For the text-containing cell, return its midpoint in (X, Y) coordinate format. 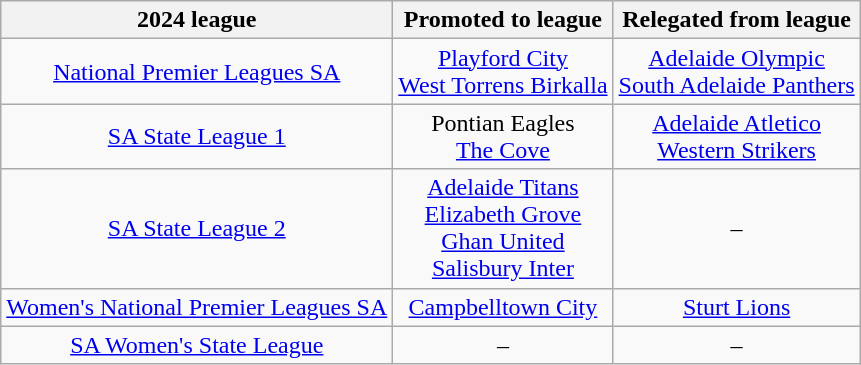
Campbelltown City (503, 307)
SA State League 1 (197, 136)
SA Women's State League (197, 345)
2024 league (197, 20)
SA State League 2 (197, 228)
National Premier Leagues SA (197, 72)
Women's National Premier Leagues SA (197, 307)
Adelaide TitansElizabeth GroveGhan UnitedSalisbury Inter (503, 228)
Adelaide AtleticoWestern Strikers (736, 136)
Relegated from league (736, 20)
Playford CityWest Torrens Birkalla (503, 72)
Adelaide OlympicSouth Adelaide Panthers (736, 72)
Promoted to league (503, 20)
Pontian EaglesThe Cove (503, 136)
Sturt Lions (736, 307)
